From the cell containing the given text, extract its center point as (x, y) coordinate. 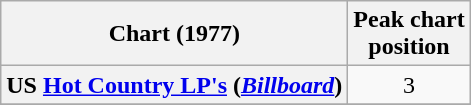
Peak chartposition (409, 34)
3 (409, 85)
US Hot Country LP's (Billboard) (174, 85)
Chart (1977) (174, 34)
